Find where the given text appears and provide that cell's center as [X, Y] coordinate. 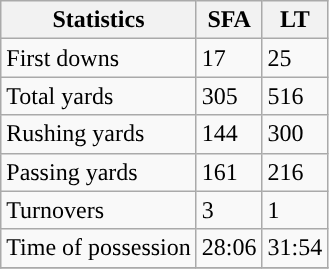
1 [295, 210]
LT [295, 20]
300 [295, 134]
Rushing yards [99, 134]
Statistics [99, 20]
17 [229, 58]
Turnovers [99, 210]
Time of possession [99, 248]
3 [229, 210]
Passing yards [99, 172]
144 [229, 134]
First downs [99, 58]
25 [295, 58]
28:06 [229, 248]
SFA [229, 20]
305 [229, 96]
Total yards [99, 96]
31:54 [295, 248]
216 [295, 172]
161 [229, 172]
516 [295, 96]
